For the text-containing cell, return its midpoint in (x, y) coordinate format. 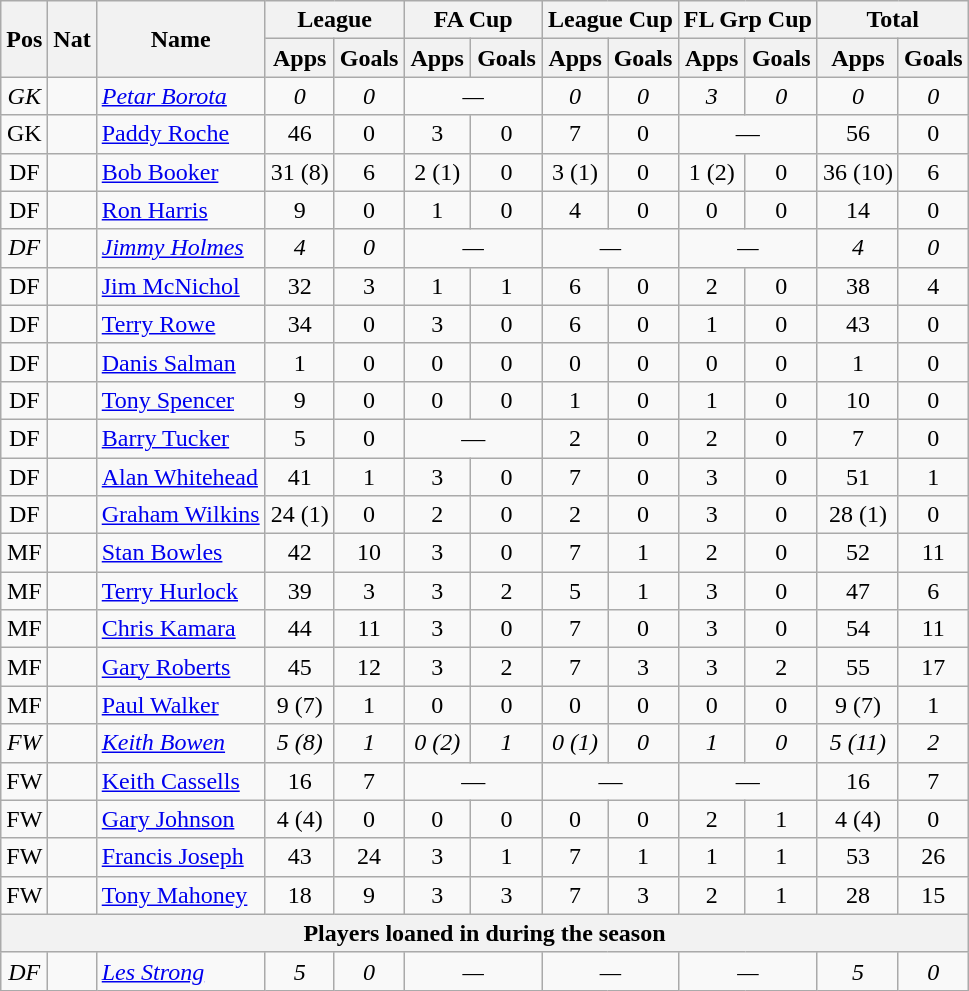
32 (300, 286)
41 (300, 477)
28 (1) (858, 515)
Jim McNichol (180, 286)
Danis Salman (180, 362)
Players loaned in during the season (484, 933)
Gary Johnson (180, 819)
Petar Borota (180, 96)
Terry Rowe (180, 324)
Name (180, 39)
44 (300, 629)
2 (1) (438, 172)
47 (858, 591)
Jimmy Holmes (180, 248)
Bob Booker (180, 172)
56 (858, 134)
54 (858, 629)
Barry Tucker (180, 438)
26 (933, 857)
24 (369, 857)
Tony Spencer (180, 400)
14 (858, 210)
38 (858, 286)
Stan Bowles (180, 553)
League (334, 20)
12 (369, 667)
Tony Mahoney (180, 895)
Paddy Roche (180, 134)
45 (300, 667)
Chris Kamara (180, 629)
Ron Harris (180, 210)
34 (300, 324)
FL Grp Cup (748, 20)
Francis Joseph (180, 857)
39 (300, 591)
18 (300, 895)
3 (1) (576, 172)
42 (300, 553)
Keith Bowen (180, 743)
28 (858, 895)
15 (933, 895)
0 (1) (576, 743)
5 (11) (858, 743)
55 (858, 667)
Graham Wilkins (180, 515)
24 (1) (300, 515)
31 (8) (300, 172)
46 (300, 134)
Total (892, 20)
Paul Walker (180, 705)
Keith Cassells (180, 781)
Nat (72, 39)
53 (858, 857)
FA Cup (474, 20)
52 (858, 553)
Alan Whitehead (180, 477)
0 (2) (438, 743)
1 (2) (712, 172)
51 (858, 477)
Les Strong (180, 971)
17 (933, 667)
Gary Roberts (180, 667)
Terry Hurlock (180, 591)
5 (8) (300, 743)
Pos (24, 39)
36 (10) (858, 172)
League Cup (611, 20)
